Identify which cell holds the provided text, then report its (X, Y) central coordinate. 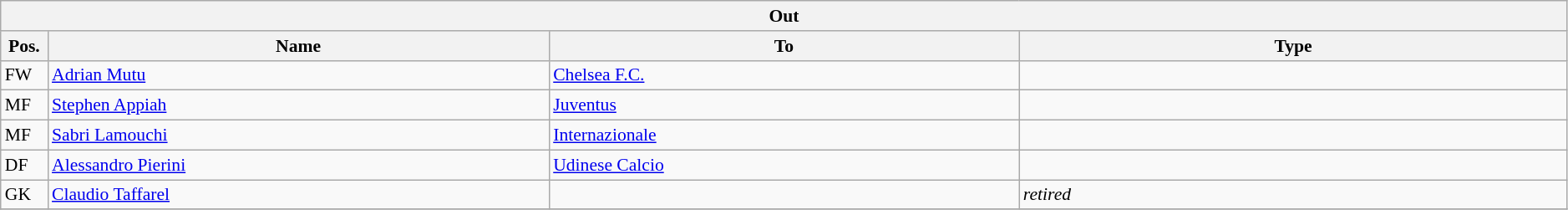
Out (784, 16)
Adrian Mutu (298, 75)
FW (24, 75)
Type (1293, 46)
Pos. (24, 46)
Juventus (784, 105)
retired (1293, 195)
Claudio Taffarel (298, 195)
To (784, 46)
DF (24, 165)
Sabri Lamouchi (298, 136)
Name (298, 46)
Stephen Appiah (298, 105)
Internazionale (784, 136)
Chelsea F.C. (784, 75)
Alessandro Pierini (298, 165)
GK (24, 195)
Udinese Calcio (784, 165)
